Identify which cell holds the provided text, then report its (x, y) central coordinate. 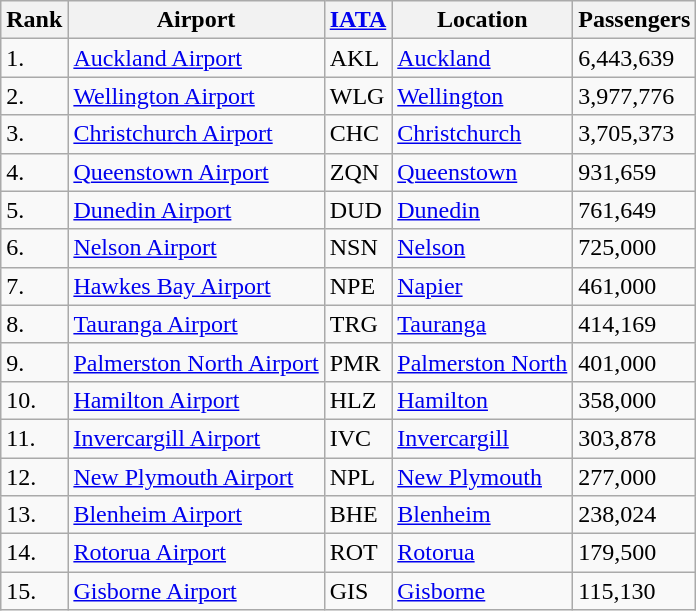
5. (34, 210)
761,649 (634, 210)
725,000 (634, 248)
Invercargill (482, 438)
Rotorua Airport (196, 553)
Airport (196, 20)
13. (34, 515)
6. (34, 248)
New Plymouth (482, 477)
358,000 (634, 400)
GIS (358, 591)
ROT (358, 553)
401,000 (634, 362)
2. (34, 96)
Invercargill Airport (196, 438)
4. (34, 172)
Queenstown Airport (196, 172)
NPE (358, 286)
414,169 (634, 324)
Gisborne Airport (196, 591)
1. (34, 58)
15. (34, 591)
Nelson (482, 248)
Hamilton Airport (196, 400)
Blenheim (482, 515)
10. (34, 400)
3. (34, 134)
IVC (358, 438)
Palmerston North (482, 362)
Christchurch Airport (196, 134)
Nelson Airport (196, 248)
6,443,639 (634, 58)
3,705,373 (634, 134)
Queenstown (482, 172)
115,130 (634, 591)
7. (34, 286)
238,024 (634, 515)
Rank (34, 20)
Passengers (634, 20)
New Plymouth Airport (196, 477)
WLG (358, 96)
11. (34, 438)
Christchurch (482, 134)
Tauranga Airport (196, 324)
TRG (358, 324)
Tauranga (482, 324)
14. (34, 553)
Gisborne (482, 591)
12. (34, 477)
Palmerston North Airport (196, 362)
Napier (482, 286)
9. (34, 362)
NSN (358, 248)
PMR (358, 362)
BHE (358, 515)
Hawkes Bay Airport (196, 286)
CHC (358, 134)
Hamilton (482, 400)
DUD (358, 210)
461,000 (634, 286)
303,878 (634, 438)
Wellington Airport (196, 96)
Dunedin (482, 210)
Blenheim Airport (196, 515)
179,500 (634, 553)
Rotorua (482, 553)
ZQN (358, 172)
IATA (358, 20)
Wellington (482, 96)
277,000 (634, 477)
Auckland Airport (196, 58)
AKL (358, 58)
NPL (358, 477)
Auckland (482, 58)
Location (482, 20)
931,659 (634, 172)
8. (34, 324)
HLZ (358, 400)
3,977,776 (634, 96)
Dunedin Airport (196, 210)
